Detect which cell encompasses the target text, then output its (X, Y) center coordinate. 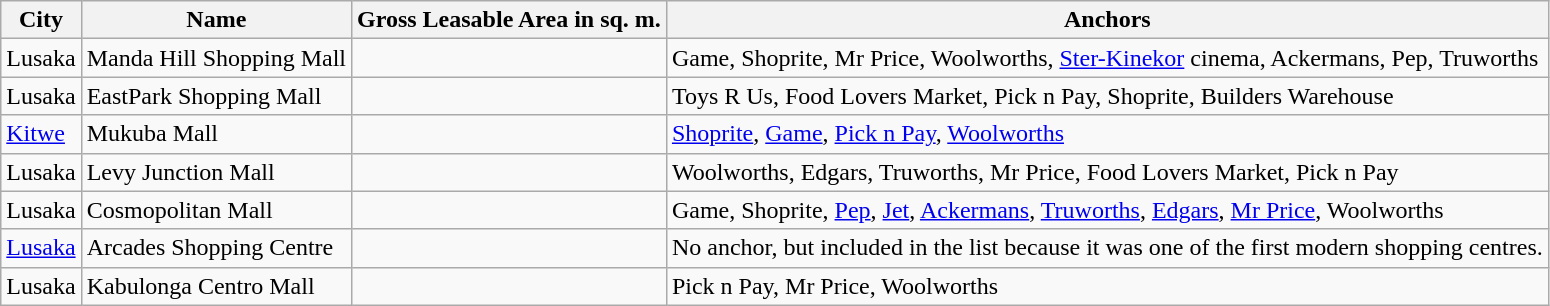
Cosmopolitan Mall (216, 210)
Anchors (1107, 20)
Gross Leasable Area in sq. m. (510, 20)
Pick n Pay, Mr Price, Woolworths (1107, 286)
Kabulonga Centro Mall (216, 286)
Woolworths, Edgars, Truworths, Mr Price, Food Lovers Market, Pick n Pay (1107, 172)
Manda Hill Shopping Mall (216, 58)
Arcades Shopping Centre (216, 248)
Mukuba Mall (216, 134)
EastPark Shopping Mall (216, 96)
Kitwe (41, 134)
Name (216, 20)
Toys R Us, Food Lovers Market, Pick n Pay, Shoprite, Builders Warehouse (1107, 96)
Game, Shoprite, Mr Price, Woolworths, Ster-Kinekor cinema, Ackermans, Pep, Truworths (1107, 58)
Shoprite, Game, Pick n Pay, Woolworths (1107, 134)
No anchor, but included in the list because it was one of the first modern shopping centres. (1107, 248)
Game, Shoprite, Pep, Jet, Ackermans, Truworths, Edgars, Mr Price, Woolworths (1107, 210)
City (41, 20)
Levy Junction Mall (216, 172)
